Identify which cell holds the provided text, then report its [X, Y] central coordinate. 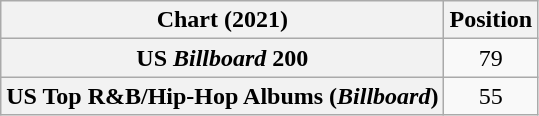
Chart (2021) [222, 20]
US Top R&B/Hip-Hop Albums (Billboard) [222, 96]
55 [491, 96]
79 [491, 58]
US Billboard 200 [222, 58]
Position [491, 20]
